Capture the cell that displays the provided text and extract its (X, Y) central coordinate. 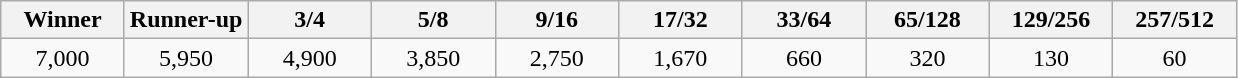
33/64 (804, 20)
60 (1175, 58)
257/512 (1175, 20)
129/256 (1051, 20)
9/16 (557, 20)
2,750 (557, 58)
130 (1051, 58)
660 (804, 58)
5,950 (186, 58)
4,900 (310, 58)
1,670 (681, 58)
Runner-up (186, 20)
5/8 (433, 20)
7,000 (63, 58)
3/4 (310, 20)
65/128 (928, 20)
3,850 (433, 58)
320 (928, 58)
17/32 (681, 20)
Winner (63, 20)
